Identify which cell holds the provided text, then report its (x, y) central coordinate. 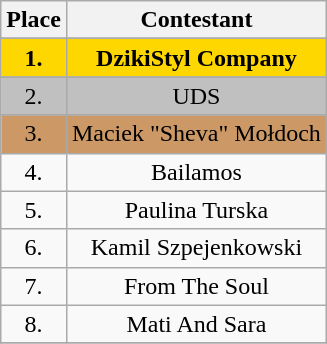
Maciek "Sheva" Mołdoch (196, 134)
8. (34, 324)
Bailamos (196, 172)
5. (34, 210)
Contestant (196, 20)
Mati And Sara (196, 324)
Place (34, 20)
7. (34, 286)
UDS (196, 96)
DzikiStyl Company (196, 58)
2. (34, 96)
From The Soul (196, 286)
3. (34, 134)
Paulina Turska (196, 210)
1. (34, 58)
6. (34, 248)
Kamil Szpejenkowski (196, 248)
4. (34, 172)
